Pinpoint the cell where the given text exists, returning its (X, Y) midpoint coordinate. 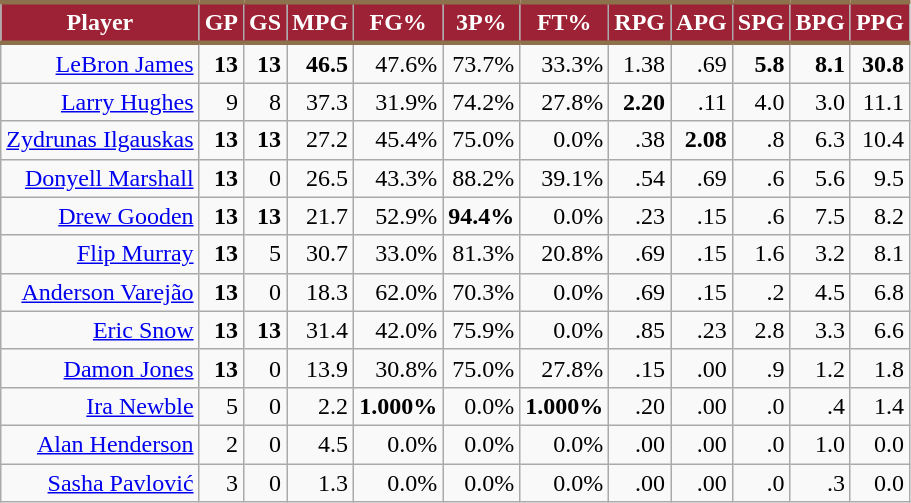
2.08 (702, 140)
3.3 (820, 330)
88.2% (482, 178)
FT% (564, 22)
.11 (702, 102)
5.8 (761, 63)
SPG (761, 22)
PPG (880, 22)
.4 (820, 406)
3P% (482, 22)
4.0 (761, 102)
Drew Gooden (100, 216)
7.5 (820, 216)
Ira Newble (100, 406)
Alan Henderson (100, 444)
2.20 (640, 102)
6.8 (880, 292)
.85 (640, 330)
Donyell Marshall (100, 178)
30.7 (320, 254)
2 (221, 444)
Flip Murray (100, 254)
27.2 (320, 140)
45.4% (398, 140)
.2 (761, 292)
Damon Jones (100, 368)
.54 (640, 178)
.9 (761, 368)
9 (221, 102)
74.2% (482, 102)
11.1 (880, 102)
52.9% (398, 216)
8.2 (880, 216)
81.3% (482, 254)
46.5 (320, 63)
8 (264, 102)
.3 (820, 483)
LeBron James (100, 63)
47.6% (398, 63)
21.7 (320, 216)
26.5 (320, 178)
.20 (640, 406)
39.1% (564, 178)
31.4 (320, 330)
Anderson Varejão (100, 292)
33.3% (564, 63)
37.3 (320, 102)
Zydrunas Ilgauskas (100, 140)
2.2 (320, 406)
.8 (761, 140)
1.2 (820, 368)
Larry Hughes (100, 102)
31.9% (398, 102)
1.6 (761, 254)
.38 (640, 140)
Sasha Pavlović (100, 483)
GP (221, 22)
BPG (820, 22)
6.6 (880, 330)
62.0% (398, 292)
3.2 (820, 254)
9.5 (880, 178)
APG (702, 22)
3 (221, 483)
1.3 (320, 483)
70.3% (482, 292)
18.3 (320, 292)
73.7% (482, 63)
2.8 (761, 330)
30.8 (880, 63)
10.4 (880, 140)
MPG (320, 22)
33.0% (398, 254)
FG% (398, 22)
13.9 (320, 368)
1.38 (640, 63)
43.3% (398, 178)
Player (100, 22)
Eric Snow (100, 330)
94.4% (482, 216)
42.0% (398, 330)
3.0 (820, 102)
6.3 (820, 140)
1.4 (880, 406)
RPG (640, 22)
GS (264, 22)
1.8 (880, 368)
30.8% (398, 368)
75.9% (482, 330)
20.8% (564, 254)
1.0 (820, 444)
5.6 (820, 178)
